Pinpoint the cell where the given text exists, returning its [x, y] midpoint coordinate. 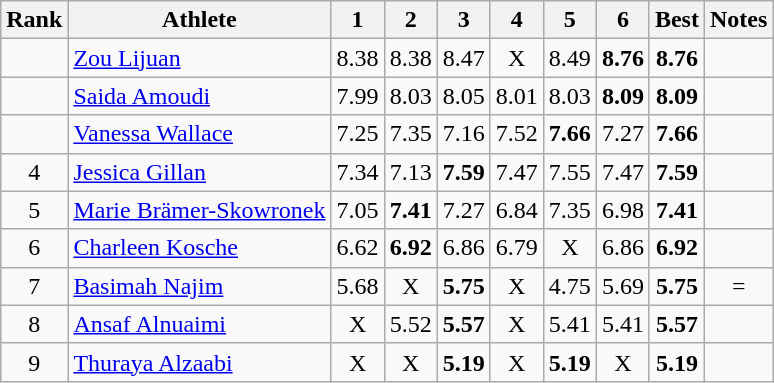
5.68 [358, 286]
8.05 [464, 96]
Notes [738, 20]
5.52 [410, 324]
7.05 [358, 210]
Best [676, 20]
7.55 [570, 172]
Charleen Kosche [200, 248]
8.01 [516, 96]
7.13 [410, 172]
2 [410, 20]
= [738, 286]
Athlete [200, 20]
9 [34, 362]
Marie Brämer-Skowronek [200, 210]
Vanessa Wallace [200, 134]
8.47 [464, 58]
3 [464, 20]
7.34 [358, 172]
8.49 [570, 58]
7.25 [358, 134]
7.52 [516, 134]
8 [34, 324]
Basimah Najim [200, 286]
1 [358, 20]
7.16 [464, 134]
6.79 [516, 248]
7 [34, 286]
7.99 [358, 96]
4.75 [570, 286]
Zou Lijuan [200, 58]
6.98 [622, 210]
6.84 [516, 210]
Jessica Gillan [200, 172]
Rank [34, 20]
Saida Amoudi [200, 96]
Ansaf Alnuaimi [200, 324]
6.62 [358, 248]
5.69 [622, 286]
Thuraya Alzaabi [200, 362]
